For the text-containing cell, return its midpoint in (X, Y) coordinate format. 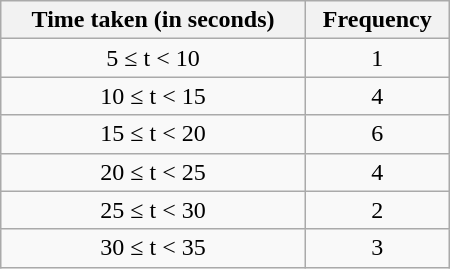
30 ≤ t < 35 (154, 248)
Time taken (in seconds) (154, 20)
Frequency (377, 20)
6 (377, 134)
5 ≤ t < 10 (154, 58)
2 (377, 210)
3 (377, 248)
10 ≤ t < 15 (154, 96)
20 ≤ t < 25 (154, 172)
15 ≤ t < 20 (154, 134)
25 ≤ t < 30 (154, 210)
1 (377, 58)
